Find where the given text appears and provide that cell's center as [X, Y] coordinate. 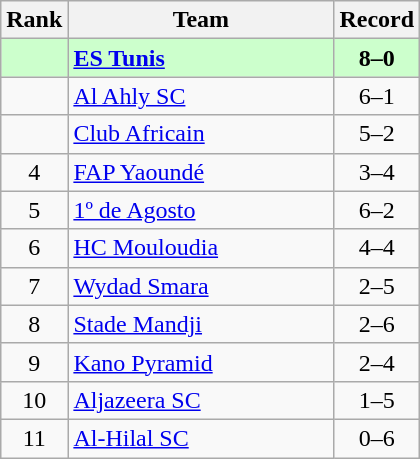
HC Mouloudia [201, 248]
1–5 [377, 400]
Stade Mandji [201, 324]
Al-Hilal SC [201, 438]
11 [34, 438]
2–6 [377, 324]
1º de Agosto [201, 210]
Wydad Smara [201, 286]
4 [34, 172]
3–4 [377, 172]
6–1 [377, 96]
8 [34, 324]
Rank [34, 20]
9 [34, 362]
Aljazeera SC [201, 400]
2–5 [377, 286]
6 [34, 248]
7 [34, 286]
ES Tunis [201, 58]
Record [377, 20]
8–0 [377, 58]
5–2 [377, 134]
5 [34, 210]
Kano Pyramid [201, 362]
4–4 [377, 248]
0–6 [377, 438]
6–2 [377, 210]
Club Africain [201, 134]
Al Ahly SC [201, 96]
Team [201, 20]
2–4 [377, 362]
10 [34, 400]
FAP Yaoundé [201, 172]
